For the text-containing cell, return its midpoint in (X, Y) coordinate format. 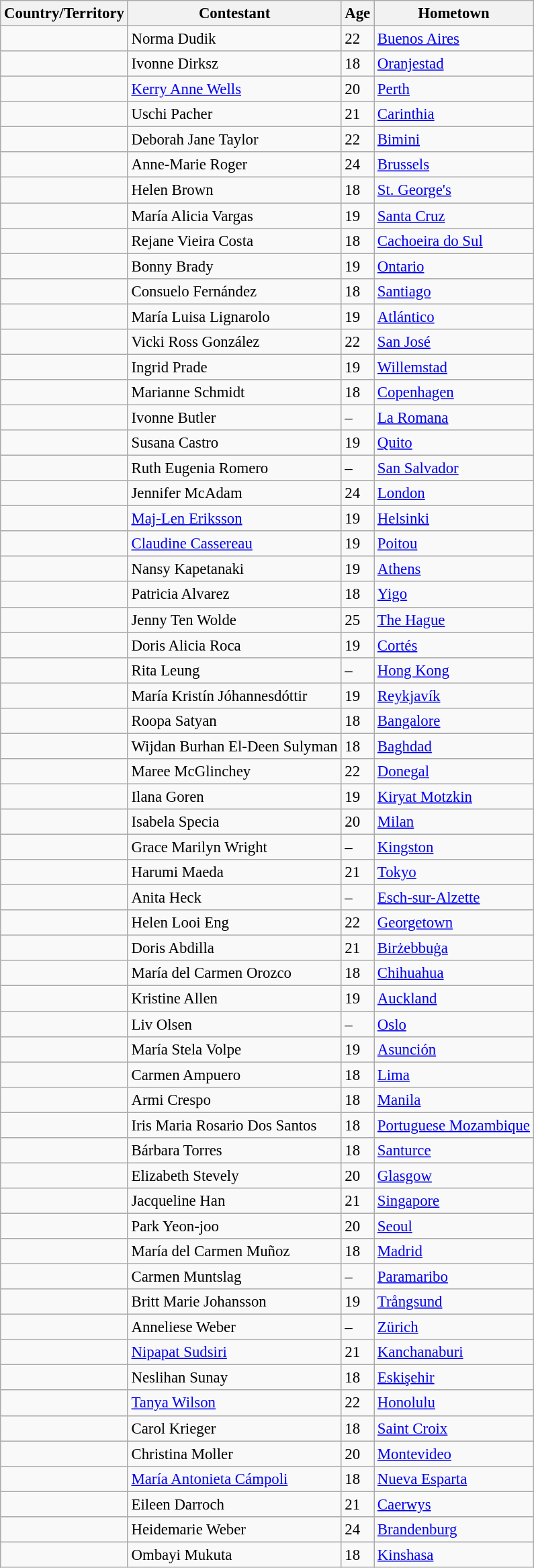
Kinshasa (454, 1555)
María Kristín Jóhannesdóttir (234, 696)
Tanya Wilson (234, 1403)
Tokyo (454, 872)
Britt Marie Johansson (234, 1302)
La Romana (454, 417)
Age (357, 13)
Eskişehir (454, 1378)
Liv Olsen (234, 1024)
Kerry Anne Wells (234, 89)
Marianne Schmidt (234, 393)
The Hague (454, 620)
Contestant (234, 13)
Ontario (454, 266)
Bárbara Torres (234, 1151)
Doris Abdilla (234, 948)
25 (357, 620)
Donegal (454, 772)
Seoul (454, 1226)
Maree McGlinchey (234, 772)
Cachoeira do Sul (454, 241)
Copenhagen (454, 393)
Chihuahua (454, 974)
Asunción (454, 1049)
Quito (454, 443)
Iris Maria Rosario Dos Santos (234, 1125)
Ivonne Butler (234, 417)
Ivonne Dirksz (234, 64)
Portuguese Mozambique (454, 1125)
María Antonieta Cámpoli (234, 1479)
Jacqueline Han (234, 1201)
Bimini (454, 140)
Carmen Muntslag (234, 1277)
Claudine Cassereau (234, 544)
Helen Looi Eng (234, 923)
Saint Croix (454, 1428)
Santurce (454, 1151)
London (454, 493)
Kiryat Motzkin (454, 796)
Georgetown (454, 923)
Anne-Marie Roger (234, 165)
Esch-sur-Alzette (454, 898)
Park Yeon-joo (234, 1226)
Lima (454, 1075)
Christina Moller (234, 1454)
Armi Crespo (234, 1100)
Manila (454, 1100)
María Luisa Lignarolo (234, 317)
Zürich (454, 1327)
Rita Leung (234, 670)
Auckland (454, 999)
Caerwys (454, 1504)
Bangalore (454, 721)
Hong Kong (454, 670)
Kingston (454, 848)
Brussels (454, 165)
Jenny Ten Wolde (234, 620)
Anneliese Weber (234, 1327)
Oslo (454, 1024)
Athens (454, 569)
Brandenburg (454, 1530)
Singapore (454, 1201)
María del Carmen Orozco (234, 974)
Trångsund (454, 1302)
Doris Alicia Roca (234, 645)
Harumi Maeda (234, 872)
Honolulu (454, 1403)
Reykjavík (454, 696)
Heidemarie Weber (234, 1530)
Kanchanaburi (454, 1352)
Santiago (454, 291)
Atlántico (454, 317)
Grace Marilyn Wright (234, 848)
Roopa Satyan (234, 721)
María Stela Volpe (234, 1049)
Susana Castro (234, 443)
Poitou (454, 544)
Rejane Vieira Costa (234, 241)
Santa Cruz (454, 216)
Perth (454, 89)
Norma Dudik (234, 39)
Oranjestad (454, 64)
María del Carmen Muñoz (234, 1251)
Buenos Aires (454, 39)
Eileen Darroch (234, 1504)
Patricia Alvarez (234, 595)
Maj-Len Eriksson (234, 519)
Kristine Allen (234, 999)
Elizabeth Stevely (234, 1175)
Ombayi Mukuta (234, 1555)
Ingrid Prade (234, 367)
San José (454, 342)
Helen Brown (234, 190)
Ruth Eugenia Romero (234, 468)
Glasgow (454, 1175)
Birżebbuġa (454, 948)
María Alicia Vargas (234, 216)
St. George's (454, 190)
Paramaribo (454, 1277)
Country/Territory (64, 13)
Consuelo Fernández (234, 291)
Montevideo (454, 1454)
Isabela Specia (234, 822)
Carmen Ampuero (234, 1075)
Madrid (454, 1251)
Vicki Ross González (234, 342)
Milan (454, 822)
Willemstad (454, 367)
Cortés (454, 645)
Nipapat Sudsiri (234, 1352)
Yigo (454, 595)
Baghdad (454, 746)
Carinthia (454, 114)
Carol Krieger (234, 1428)
Hometown (454, 13)
Neslihan Sunay (234, 1378)
San Salvador (454, 468)
Nueva Esparta (454, 1479)
Bonny Brady (234, 266)
Uschi Pacher (234, 114)
Helsinki (454, 519)
Wijdan Burhan El-Deen Sulyman (234, 746)
Nansy Kapetanaki (234, 569)
Deborah Jane Taylor (234, 140)
Jennifer McAdam (234, 493)
Ilana Goren (234, 796)
Anita Heck (234, 898)
